Provide the (X, Y) coordinate of the cell's center where the given text is located.  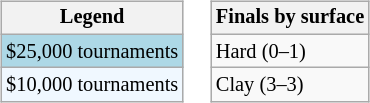
$10,000 tournaments (92, 85)
Legend (92, 18)
Finals by surface (290, 18)
$25,000 tournaments (92, 51)
Clay (3–3) (290, 85)
Hard (0–1) (290, 51)
